Detect which cell encompasses the target text, then output its (x, y) center coordinate. 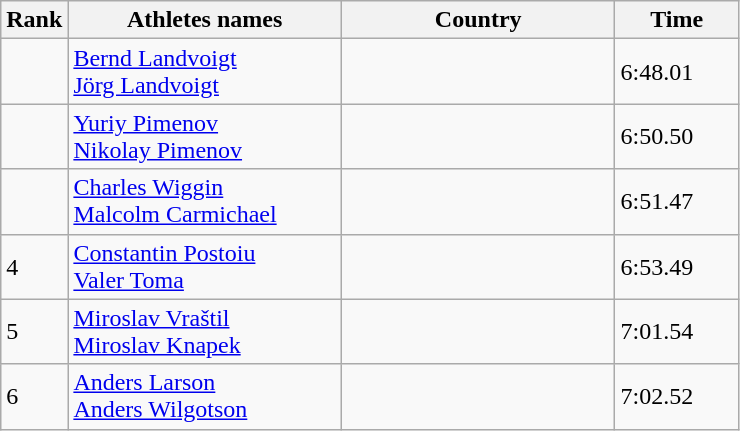
Country (478, 20)
5 (34, 332)
Charles WigginMalcolm Carmichael (205, 202)
6:51.47 (677, 202)
Constantin PostoiuValer Toma (205, 266)
Yuriy PimenovNikolay Pimenov (205, 136)
6 (34, 396)
Athletes names (205, 20)
Anders LarsonAnders Wilgotson (205, 396)
6:48.01 (677, 72)
Bernd LandvoigtJörg Landvoigt (205, 72)
Miroslav VraštilMiroslav Knapek (205, 332)
7:01.54 (677, 332)
7:02.52 (677, 396)
4 (34, 266)
6:50.50 (677, 136)
Time (677, 20)
6:53.49 (677, 266)
Rank (34, 20)
